Return (X, Y) of the center of cell containing provided text 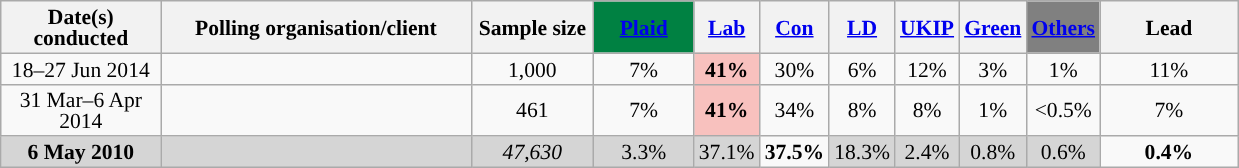
2.4% (927, 152)
31 Mar–6 Apr 2014 (81, 110)
<0.5% (1063, 110)
12% (927, 68)
0.8% (992, 152)
0.6% (1063, 152)
LD (862, 27)
34% (794, 110)
11% (1169, 68)
3% (992, 68)
UKIP (927, 27)
0.4% (1169, 152)
6 May 2010 (81, 152)
461 (532, 110)
30% (794, 68)
6% (862, 68)
Polling organisation/client (316, 27)
Con (794, 27)
47,630 (532, 152)
Green (992, 27)
37.5% (794, 152)
1,000 (532, 68)
Lab (727, 27)
Sample size (532, 27)
18.3% (862, 152)
37.1% (727, 152)
Others (1063, 27)
Lead (1169, 27)
18–27 Jun 2014 (81, 68)
3.3% (644, 152)
Date(s)conducted (81, 27)
Plaid (644, 27)
